Find where the given text appears and provide that cell's center as (x, y) coordinate. 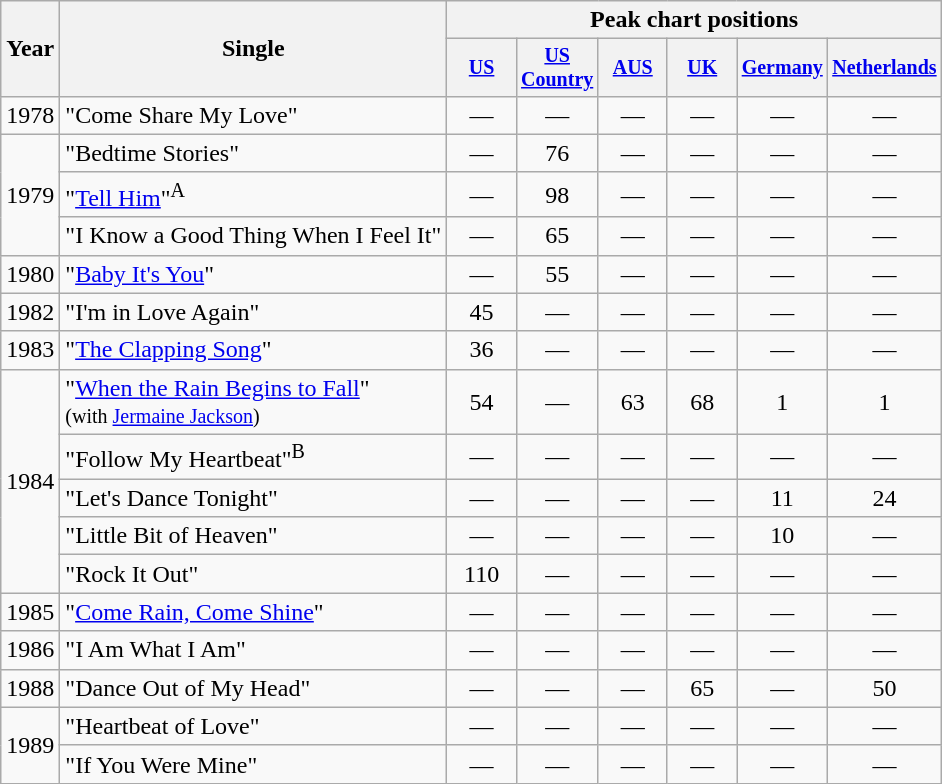
24 (884, 498)
"Come Rain, Come Shine" (254, 612)
"Let's Dance Tonight" (254, 498)
"Tell Him"A (254, 194)
Netherlands (884, 68)
1988 (30, 688)
"Baby It's You" (254, 274)
US (482, 68)
AUS (632, 68)
55 (557, 274)
UK (702, 68)
Peak chart positions (694, 20)
Year (30, 49)
1985 (30, 612)
"Follow My Heartbeat"B (254, 456)
"I'm in Love Again" (254, 312)
1982 (30, 312)
76 (557, 153)
68 (702, 402)
1980 (30, 274)
110 (482, 574)
"Heartbeat of Love" (254, 726)
"When the Rain Begins to Fall" (with Jermaine Jackson) (254, 402)
"I Know a Good Thing When I Feel It" (254, 236)
"Come Share My Love" (254, 115)
1989 (30, 745)
Single (254, 49)
"Bedtime Stories" (254, 153)
US Country (557, 68)
11 (782, 498)
"The Clapping Song" (254, 350)
50 (884, 688)
98 (557, 194)
"Little Bit of Heaven" (254, 536)
1978 (30, 115)
"If You Were Mine" (254, 764)
54 (482, 402)
1983 (30, 350)
1986 (30, 650)
36 (482, 350)
"Dance Out of My Head" (254, 688)
10 (782, 536)
Germany (782, 68)
1984 (30, 481)
"I Am What I Am" (254, 650)
63 (632, 402)
1979 (30, 194)
45 (482, 312)
"Rock It Out" (254, 574)
